Scan for the cell matching the given text and deliver its [X, Y] coordinate at center. 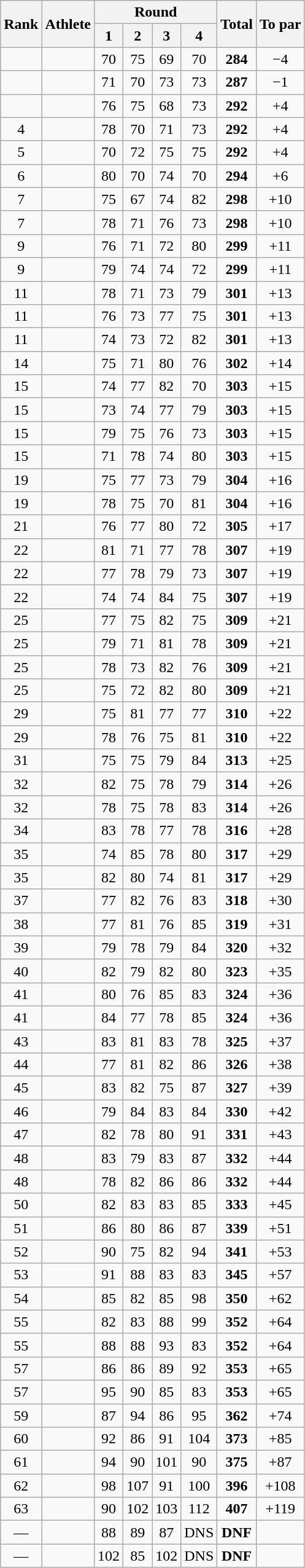
302 [237, 363]
39 [21, 947]
69 [167, 59]
62 [21, 1486]
52 [21, 1252]
Total [237, 24]
45 [21, 1088]
362 [237, 1415]
+38 [280, 1065]
+62 [280, 1298]
47 [21, 1135]
51 [21, 1228]
53 [21, 1275]
60 [21, 1439]
38 [21, 924]
319 [237, 924]
104 [199, 1439]
67 [137, 199]
5 [21, 152]
+35 [280, 971]
63 [21, 1509]
+45 [280, 1205]
316 [237, 831]
68 [167, 106]
+39 [280, 1088]
54 [21, 1298]
44 [21, 1065]
+30 [280, 901]
284 [237, 59]
46 [21, 1111]
103 [167, 1509]
+119 [280, 1509]
287 [237, 82]
−4 [280, 59]
Rank [21, 24]
318 [237, 901]
107 [137, 1486]
+6 [280, 176]
+42 [280, 1111]
+28 [280, 831]
59 [21, 1415]
3 [167, 36]
100 [199, 1486]
37 [21, 901]
+17 [280, 527]
+108 [280, 1486]
101 [167, 1462]
333 [237, 1205]
+25 [280, 761]
43 [21, 1041]
93 [167, 1345]
407 [237, 1509]
331 [237, 1135]
+87 [280, 1462]
+31 [280, 924]
341 [237, 1252]
+85 [280, 1439]
294 [237, 176]
320 [237, 947]
+14 [280, 363]
375 [237, 1462]
305 [237, 527]
+57 [280, 1275]
+53 [280, 1252]
−1 [280, 82]
373 [237, 1439]
350 [237, 1298]
313 [237, 761]
339 [237, 1228]
+37 [280, 1041]
21 [21, 527]
40 [21, 971]
330 [237, 1111]
+32 [280, 947]
396 [237, 1486]
Athlete [68, 24]
99 [199, 1322]
325 [237, 1041]
50 [21, 1205]
Round [156, 12]
2 [137, 36]
+43 [280, 1135]
31 [21, 761]
345 [237, 1275]
327 [237, 1088]
34 [21, 831]
61 [21, 1462]
323 [237, 971]
326 [237, 1065]
14 [21, 363]
1 [109, 36]
+51 [280, 1228]
6 [21, 176]
To par [280, 24]
+74 [280, 1415]
112 [199, 1509]
